Return [x, y] of the center of cell containing provided text 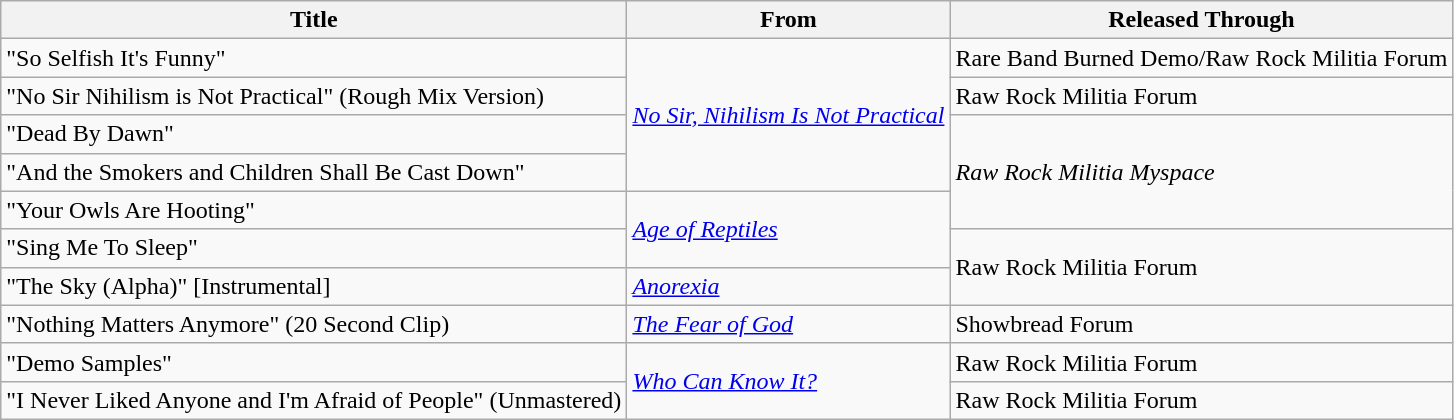
"Dead By Dawn" [314, 134]
"Nothing Matters Anymore" (20 Second Clip) [314, 324]
"Sing Me To Sleep" [314, 248]
"And the Smokers and Children Shall Be Cast Down" [314, 172]
"Demo Samples" [314, 362]
The Fear of God [788, 324]
"Your Owls Are Hooting" [314, 210]
Anorexia [788, 286]
Age of Reptiles [788, 229]
Who Can Know It? [788, 381]
"No Sir Nihilism is Not Practical" (Rough Mix Version) [314, 96]
"So Selfish It's Funny" [314, 58]
From [788, 20]
Raw Rock Militia Myspace [1202, 172]
Released Through [1202, 20]
No Sir, Nihilism Is Not Practical [788, 115]
Title [314, 20]
Showbread Forum [1202, 324]
"I Never Liked Anyone and I'm Afraid of People" (Unmastered) [314, 400]
Rare Band Burned Demo/Raw Rock Militia Forum [1202, 58]
"The Sky (Alpha)" [Instrumental] [314, 286]
